Capture the cell that displays the provided text and extract its (x, y) central coordinate. 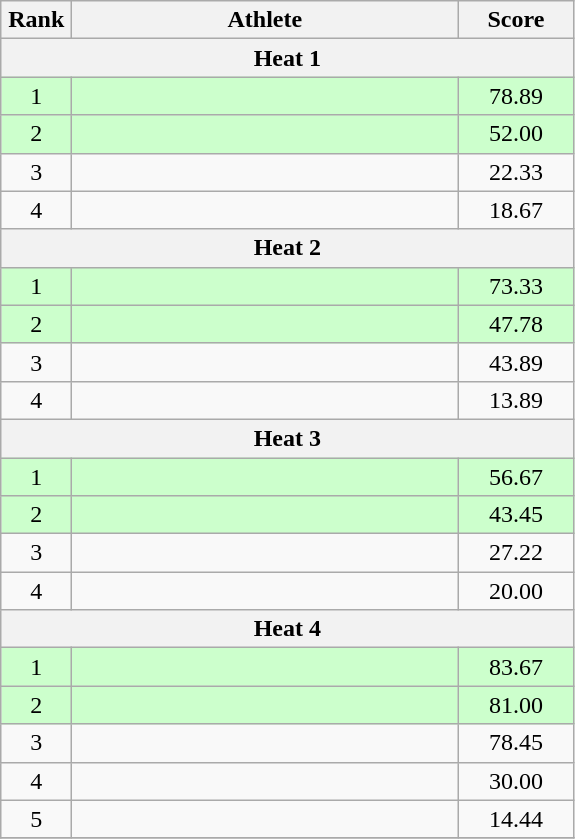
5 (36, 819)
43.89 (516, 362)
78.45 (516, 743)
73.33 (516, 286)
Heat 1 (288, 58)
18.67 (516, 210)
Athlete (265, 20)
Rank (36, 20)
27.22 (516, 553)
30.00 (516, 781)
56.67 (516, 477)
52.00 (516, 134)
20.00 (516, 591)
83.67 (516, 667)
Heat 3 (288, 438)
81.00 (516, 705)
Score (516, 20)
47.78 (516, 324)
22.33 (516, 172)
78.89 (516, 96)
43.45 (516, 515)
14.44 (516, 819)
Heat 2 (288, 248)
Heat 4 (288, 629)
13.89 (516, 400)
